Identify which cell holds the provided text, then report its (X, Y) central coordinate. 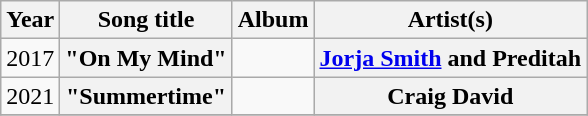
Jorja Smith and Preditah (450, 58)
2017 (30, 58)
Craig David (450, 96)
"On My Mind" (146, 58)
Year (30, 20)
Album (273, 20)
"Summertime" (146, 96)
Song title (146, 20)
Artist(s) (450, 20)
2021 (30, 96)
